From the cell containing the given text, extract its center point as (x, y) coordinate. 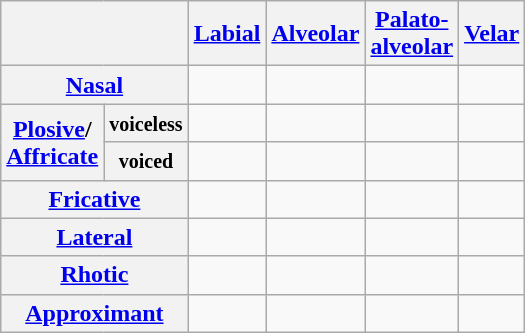
voiced (146, 161)
Rhotic (94, 275)
Lateral (94, 237)
Fricative (94, 199)
Plosive/Affricate (52, 142)
Palato-alveolar (412, 34)
Nasal (94, 85)
Approximant (94, 313)
Labial (227, 34)
Alveolar (316, 34)
Velar (492, 34)
voiceless (146, 123)
